Find where the given text appears and provide that cell's center as [x, y] coordinate. 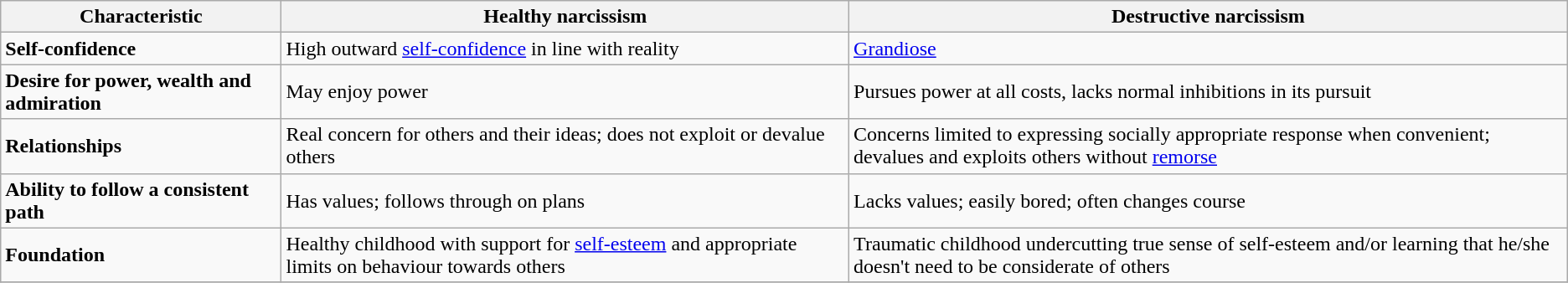
Healthy childhood with support for self-esteem and appropriate limits on behaviour towards others [565, 255]
Ability to follow a consistent path [141, 201]
Concerns limited to expressing socially appropriate response when convenient; devalues and exploits others without remorse [1209, 146]
Real concern for others and their ideas; does not exploit or devalue others [565, 146]
Healthy narcissism [565, 17]
Characteristic [141, 17]
Has values; follows through on plans [565, 201]
High outward self-confidence in line with reality [565, 49]
Foundation [141, 255]
Traumatic childhood undercutting true sense of self-esteem and/or learning that he/she doesn't need to be considerate of others [1209, 255]
Destructive narcissism [1209, 17]
Grandiose [1209, 49]
May enjoy power [565, 92]
Self-confidence [141, 49]
Pursues power at all costs, lacks normal inhibitions in its pursuit [1209, 92]
Relationships [141, 146]
Desire for power, wealth and admiration [141, 92]
Lacks values; easily bored; often changes course [1209, 201]
